From the cell containing the given text, extract its center point as [X, Y] coordinate. 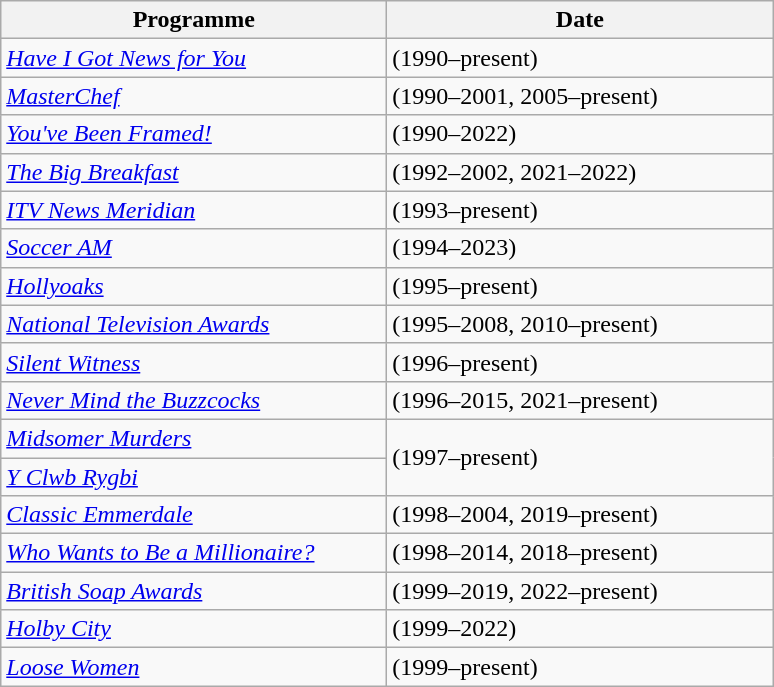
Y Clwb Rygbi [194, 477]
(1993–present) [580, 210]
Midsomer Murders [194, 438]
Holby City [194, 629]
Soccer AM [194, 248]
British Soap Awards [194, 591]
(1996–2015, 2021–present) [580, 400]
Classic Emmerdale [194, 515]
Loose Women [194, 667]
Hollyoaks [194, 286]
The Big Breakfast [194, 172]
Silent Witness [194, 362]
(1996–present) [580, 362]
(1998–2014, 2018–present) [580, 553]
(1999–present) [580, 667]
Date [580, 20]
Programme [194, 20]
(1990–present) [580, 58]
(1997–present) [580, 457]
(1992–2002, 2021–2022) [580, 172]
Have I Got News for You [194, 58]
(1995–2008, 2010–present) [580, 324]
(1994–2023) [580, 248]
(1999–2022) [580, 629]
MasterChef [194, 96]
Who Wants to Be a Millionaire? [194, 553]
National Television Awards [194, 324]
(1995–present) [580, 286]
(1990–2001, 2005–present) [580, 96]
(1999–2019, 2022–present) [580, 591]
You've Been Framed! [194, 134]
Never Mind the Buzzcocks [194, 400]
(1990–2022) [580, 134]
ITV News Meridian [194, 210]
(1998–2004, 2019–present) [580, 515]
